Pinpoint the cell where the given text exists, returning its [X, Y] midpoint coordinate. 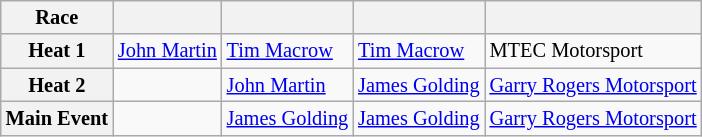
Heat 1 [57, 51]
Main Event [57, 118]
Race [57, 17]
MTEC Motorsport [594, 51]
Heat 2 [57, 85]
